For the text-containing cell, return its midpoint in [x, y] coordinate format. 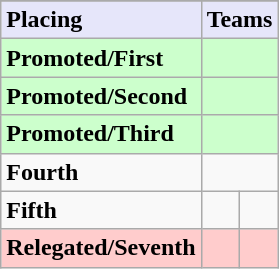
Fourth [101, 172]
Promoted/Second [101, 96]
Placing [101, 20]
Relegated/Seventh [101, 248]
Promoted/Third [101, 134]
Fifth [101, 210]
Teams [240, 20]
Promoted/First [101, 58]
